Find where the given text appears and provide that cell's center as [x, y] coordinate. 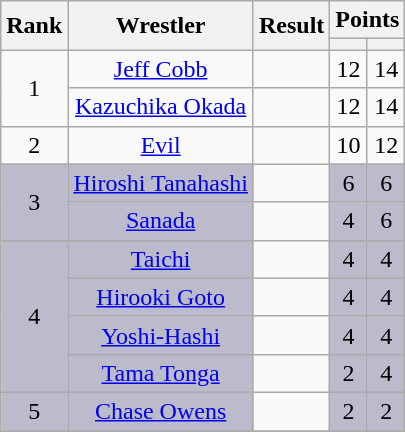
Rank [34, 26]
Jeff Cobb [161, 69]
10 [349, 145]
Evil [161, 145]
Hirooki Goto [161, 297]
Points [368, 20]
5 [34, 411]
3 [34, 202]
Hiroshi Tanahashi [161, 183]
Yoshi-Hashi [161, 335]
1 [34, 88]
Chase Owens [161, 411]
Taichi [161, 259]
Kazuchika Okada [161, 107]
Wrestler [161, 26]
Tama Tonga [161, 373]
Sanada [161, 221]
Result [291, 26]
